Identify which cell holds the provided text, then report its [X, Y] central coordinate. 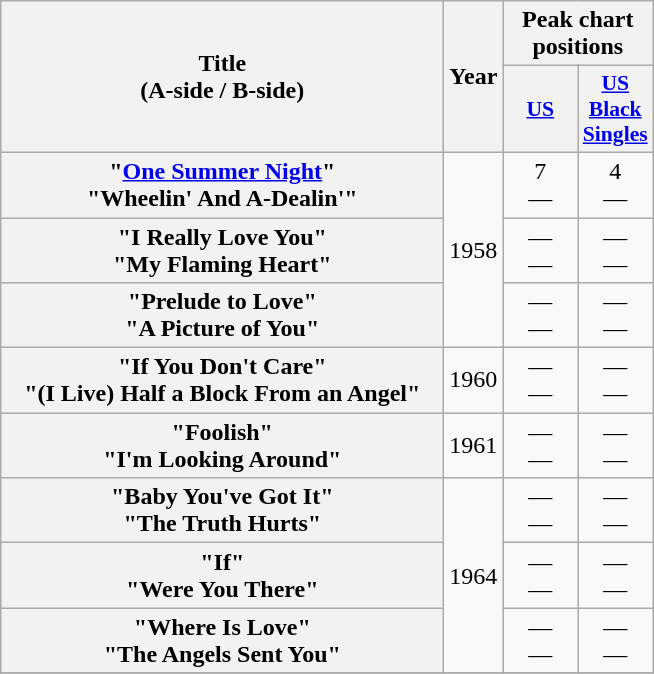
Year [474, 77]
4— [616, 184]
7— [540, 184]
1964 [474, 576]
"Prelude to Love""A Picture of You" [222, 316]
1960 [474, 380]
"Baby You've Got It""The Truth Hurts" [222, 510]
"If""Were You There" [222, 576]
US [540, 110]
Title(A-side / B-side) [222, 77]
"One Summer Night""Wheelin' And A-Dealin'" [222, 184]
"If You Don't Care""(I Live) Half a Block From an Angel" [222, 380]
USBlackSingles [616, 110]
"I Really Love You""My Flaming Heart" [222, 250]
"Where Is Love""The Angels Sent You" [222, 640]
"Foolish""I'm Looking Around" [222, 446]
1958 [474, 250]
1961 [474, 446]
Peak chart positions [578, 34]
